Detect which cell encompasses the target text, then output its [x, y] center coordinate. 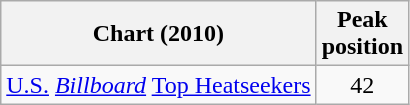
Chart (2010) [158, 34]
U.S. Billboard Top Heatseekers [158, 85]
42 [362, 85]
Peakposition [362, 34]
